Return [x, y] of the center of cell containing provided text 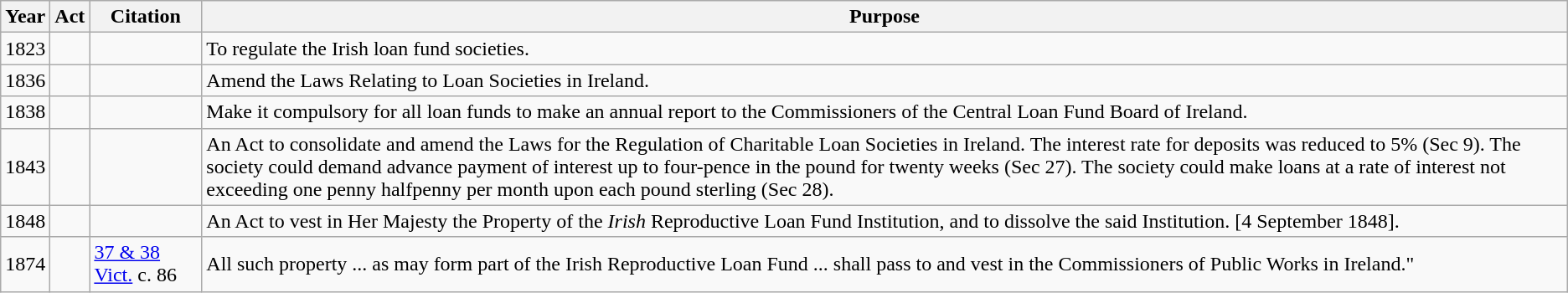
To regulate the Irish loan fund societies. [885, 49]
1838 [25, 112]
Purpose [885, 17]
1836 [25, 80]
1843 [25, 167]
1874 [25, 265]
Make it compulsory for all loan funds to make an annual report to the Commissioners of the Central Loan Fund Board of Ireland. [885, 112]
Amend the Laws Relating to Loan Societies in Ireland. [885, 80]
An Act to vest in Her Majesty the Property of the Irish Reproductive Loan Fund Institution, and to dissolve the said Institution. [4 September 1848]. [885, 221]
1848 [25, 221]
Act [70, 17]
1823 [25, 49]
37 & 38 Vict. c. 86 [146, 265]
Citation [146, 17]
Year [25, 17]
